Search for the cell housing the specified text and yield its (X, Y) center coordinate. 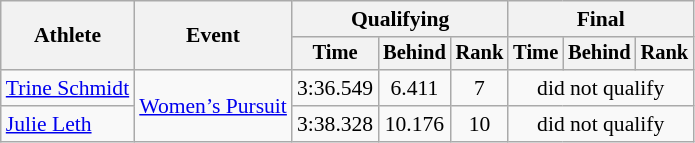
10.176 (414, 124)
Athlete (68, 36)
6.411 (414, 88)
3:38.328 (335, 124)
Trine Schmidt (68, 88)
Julie Leth (68, 124)
Event (213, 36)
10 (480, 124)
Qualifying (400, 19)
Final (600, 19)
7 (480, 88)
3:36.549 (335, 88)
Women’s Pursuit (213, 106)
